Capture the cell that displays the provided text and extract its (X, Y) central coordinate. 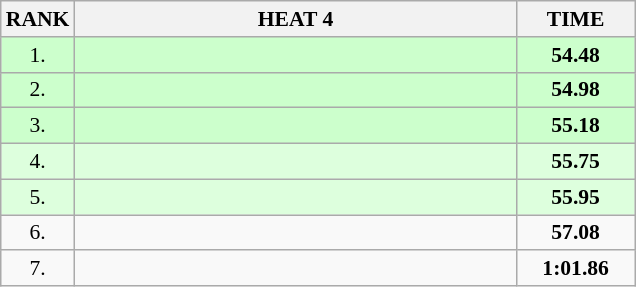
54.98 (576, 90)
57.08 (576, 233)
6. (38, 233)
TIME (576, 19)
RANK (38, 19)
2. (38, 90)
1. (38, 55)
54.48 (576, 55)
55.18 (576, 126)
4. (38, 162)
5. (38, 197)
HEAT 4 (295, 19)
55.95 (576, 197)
3. (38, 126)
7. (38, 269)
1:01.86 (576, 269)
55.75 (576, 162)
